Return the [x, y] coordinate for the center point of the cell that contains the specified text.  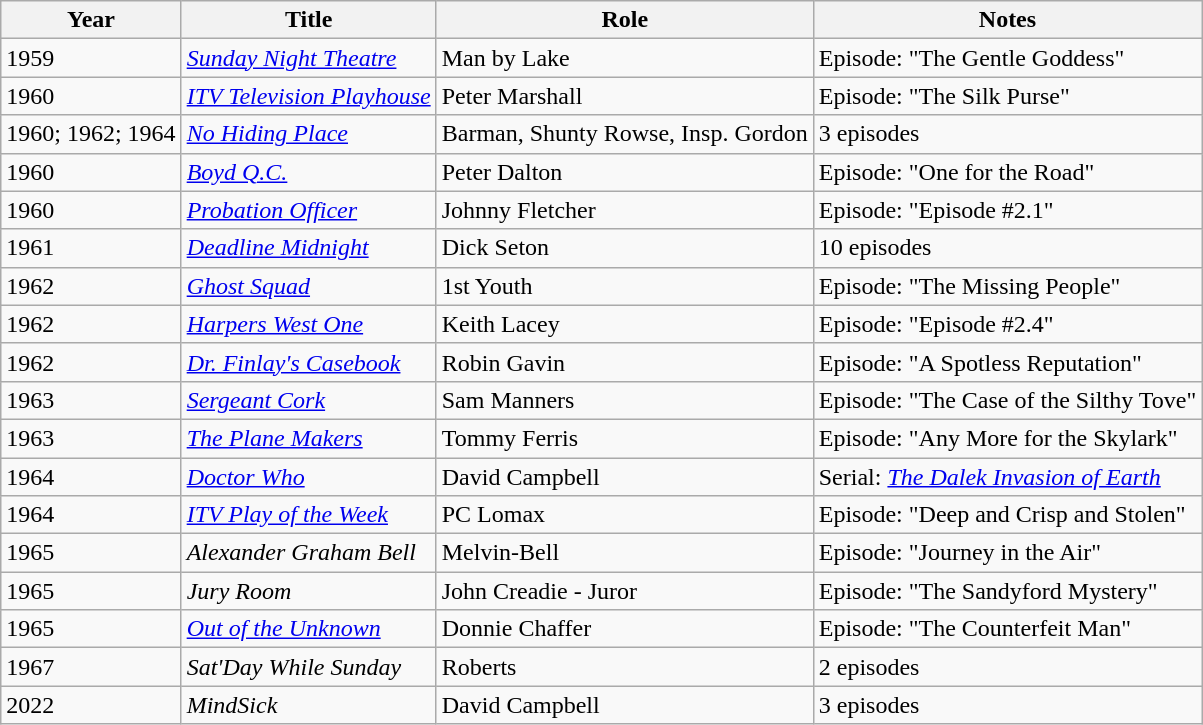
Peter Marshall [624, 96]
Keith Lacey [624, 324]
The Plane Makers [308, 438]
Barman, Shunty Rowse, Insp. Gordon [624, 134]
Episode: "Journey in the Air" [1007, 553]
Episode: "Episode #2.1" [1007, 210]
Melvin-Bell [624, 553]
Harpers West One [308, 324]
1st Youth [624, 286]
PC Lomax [624, 515]
Year [91, 20]
Dick Seton [624, 248]
Sam Manners [624, 400]
Dr. Finlay's Casebook [308, 362]
Sunday Night Theatre [308, 58]
ITV Television Playhouse [308, 96]
Sat'Day While Sunday [308, 667]
1961 [91, 248]
Donnie Chaffer [624, 629]
Boyd Q.C. [308, 172]
Episode: "The Case of the Silthy Tove" [1007, 400]
Roberts [624, 667]
1959 [91, 58]
John Creadie - Juror [624, 591]
Episode: "The Sandyford Mystery" [1007, 591]
Johnny Fletcher [624, 210]
Episode: "The Silk Purse" [1007, 96]
Alexander Graham Bell [308, 553]
Deadline Midnight [308, 248]
Episode: "Any More for the Skylark" [1007, 438]
Notes [1007, 20]
MindSick [308, 705]
ITV Play of the Week [308, 515]
Tommy Ferris [624, 438]
Episode: "The Gentle Goddess" [1007, 58]
Episode: "Episode #2.4" [1007, 324]
2022 [91, 705]
2 episodes [1007, 667]
No Hiding Place [308, 134]
Episode: "A Spotless Reputation" [1007, 362]
Ghost Squad [308, 286]
1967 [91, 667]
Man by Lake [624, 58]
Episode: "Deep and Crisp and Stolen" [1007, 515]
Role [624, 20]
1960; 1962; 1964 [91, 134]
Episode: "The Missing People" [1007, 286]
Doctor Who [308, 477]
Sergeant Cork [308, 400]
Episode: "The Counterfeit Man" [1007, 629]
Probation Officer [308, 210]
Out of the Unknown [308, 629]
Episode: "One for the Road" [1007, 172]
Title [308, 20]
Peter Dalton [624, 172]
10 episodes [1007, 248]
Jury Room [308, 591]
Robin Gavin [624, 362]
Serial: The Dalek Invasion of Earth [1007, 477]
